Return (x, y) of the center of cell containing provided text 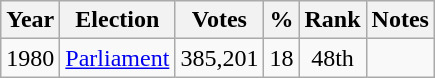
Election (118, 20)
Parliament (118, 58)
Rank (332, 20)
% (282, 20)
Notes (400, 20)
1980 (30, 58)
385,201 (220, 58)
48th (332, 58)
18 (282, 58)
Year (30, 20)
Votes (220, 20)
